Detect which cell encompasses the target text, then output its (x, y) center coordinate. 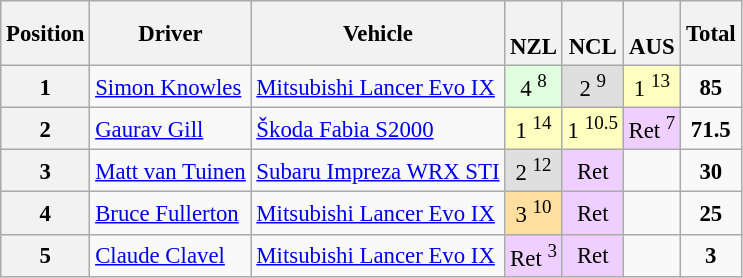
1 14 (534, 129)
71.5 (711, 129)
Claude Clavel (170, 255)
Position (46, 34)
Vehicle (378, 34)
NZL (534, 34)
AUS (652, 34)
Škoda Fabia S2000 (378, 129)
5 (46, 255)
30 (711, 171)
2 12 (534, 171)
Total (711, 34)
2 (46, 129)
Simon Knowles (170, 87)
3 10 (534, 213)
4 8 (534, 87)
Matt van Tuinen (170, 171)
NCL (592, 34)
85 (711, 87)
Driver (170, 34)
Gaurav Gill (170, 129)
1 10.5 (592, 129)
1 13 (652, 87)
4 (46, 213)
25 (711, 213)
Ret 3 (534, 255)
Subaru Impreza WRX STI (378, 171)
Bruce Fullerton (170, 213)
1 (46, 87)
Ret 7 (652, 129)
2 9 (592, 87)
